Extract the (x, y) coordinate from the center of the cell holding the provided text.  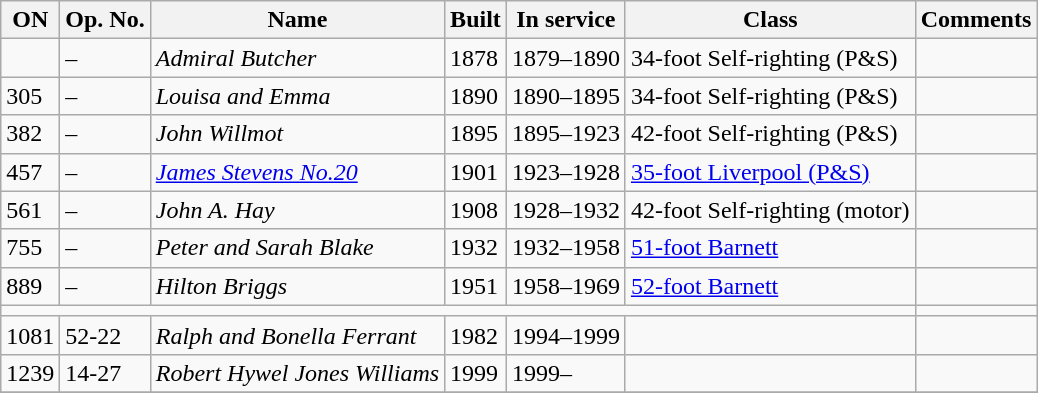
In service (566, 20)
Ralph and Bonella Ferrant (297, 335)
1982 (476, 335)
35-foot Liverpool (P&S) (770, 172)
382 (30, 134)
1879–1890 (566, 58)
1923–1928 (566, 172)
1895 (476, 134)
Peter and Sarah Blake (297, 248)
ON (30, 20)
1951 (476, 286)
52-foot Barnett (770, 286)
755 (30, 248)
1994–1999 (566, 335)
1895–1923 (566, 134)
889 (30, 286)
1878 (476, 58)
Name (297, 20)
Comments (976, 20)
51-foot Barnett (770, 248)
1081 (30, 335)
Op. No. (105, 20)
Louisa and Emma (297, 96)
1890–1895 (566, 96)
1958–1969 (566, 286)
John A. Hay (297, 210)
Hilton Briggs (297, 286)
1932–1958 (566, 248)
John Willmot (297, 134)
1999 (476, 373)
305 (30, 96)
14-27 (105, 373)
561 (30, 210)
42-foot Self-righting (P&S) (770, 134)
Robert Hywel Jones Williams (297, 373)
Admiral Butcher (297, 58)
1239 (30, 373)
1928–1932 (566, 210)
1999– (566, 373)
1908 (476, 210)
Built (476, 20)
457 (30, 172)
1932 (476, 248)
42-foot Self-righting (motor) (770, 210)
1901 (476, 172)
James Stevens No.20 (297, 172)
1890 (476, 96)
52-22 (105, 335)
Class (770, 20)
